Capture the cell that displays the provided text and extract its [x, y] central coordinate. 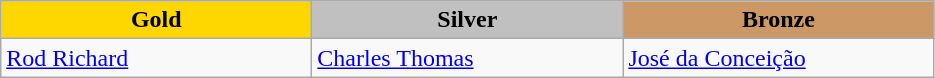
Bronze [778, 20]
José da Conceição [778, 58]
Silver [468, 20]
Gold [156, 20]
Rod Richard [156, 58]
Charles Thomas [468, 58]
